Locate the cell with the specified text and output its [x, y] center coordinate. 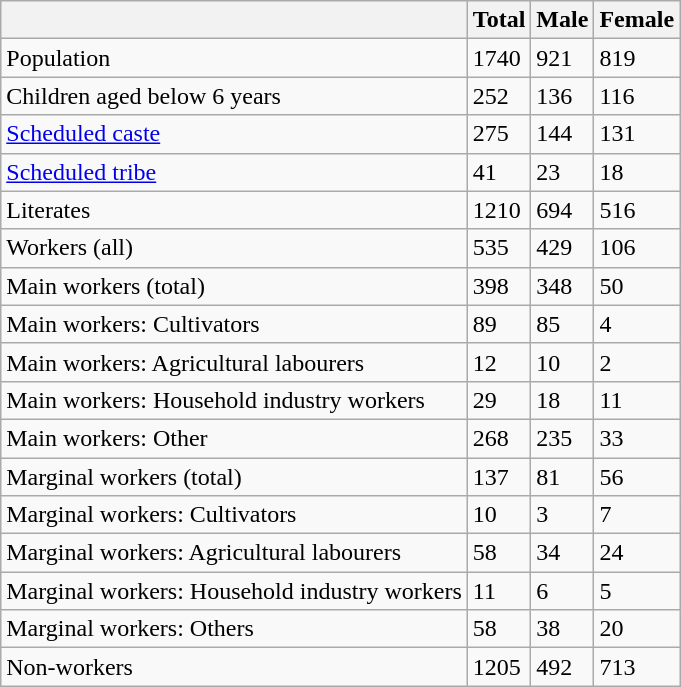
Main workers (total) [234, 286]
Children aged below 6 years [234, 96]
Population [234, 58]
Main workers: Cultivators [234, 324]
Female [637, 20]
12 [499, 362]
275 [499, 134]
7 [637, 515]
89 [499, 324]
81 [562, 477]
20 [637, 629]
131 [637, 134]
921 [562, 58]
Total [499, 20]
Workers (all) [234, 248]
85 [562, 324]
4 [637, 324]
348 [562, 286]
Literates [234, 210]
29 [499, 400]
Marginal workers: Others [234, 629]
Marginal workers: Agricultural labourers [234, 553]
Main workers: Agricultural labourers [234, 362]
3 [562, 515]
2 [637, 362]
34 [562, 553]
Marginal workers: Cultivators [234, 515]
106 [637, 248]
1740 [499, 58]
50 [637, 286]
116 [637, 96]
819 [637, 58]
Scheduled tribe [234, 172]
Marginal workers: Household industry workers [234, 591]
24 [637, 553]
694 [562, 210]
235 [562, 438]
6 [562, 591]
535 [499, 248]
Male [562, 20]
38 [562, 629]
41 [499, 172]
429 [562, 248]
5 [637, 591]
268 [499, 438]
Main workers: Other [234, 438]
136 [562, 96]
492 [562, 667]
Main workers: Household industry workers [234, 400]
144 [562, 134]
137 [499, 477]
56 [637, 477]
Non-workers [234, 667]
252 [499, 96]
23 [562, 172]
1205 [499, 667]
516 [637, 210]
33 [637, 438]
1210 [499, 210]
Marginal workers (total) [234, 477]
713 [637, 667]
398 [499, 286]
Scheduled caste [234, 134]
